Output the (x, y) coordinate of the center of the cell containing the given text.  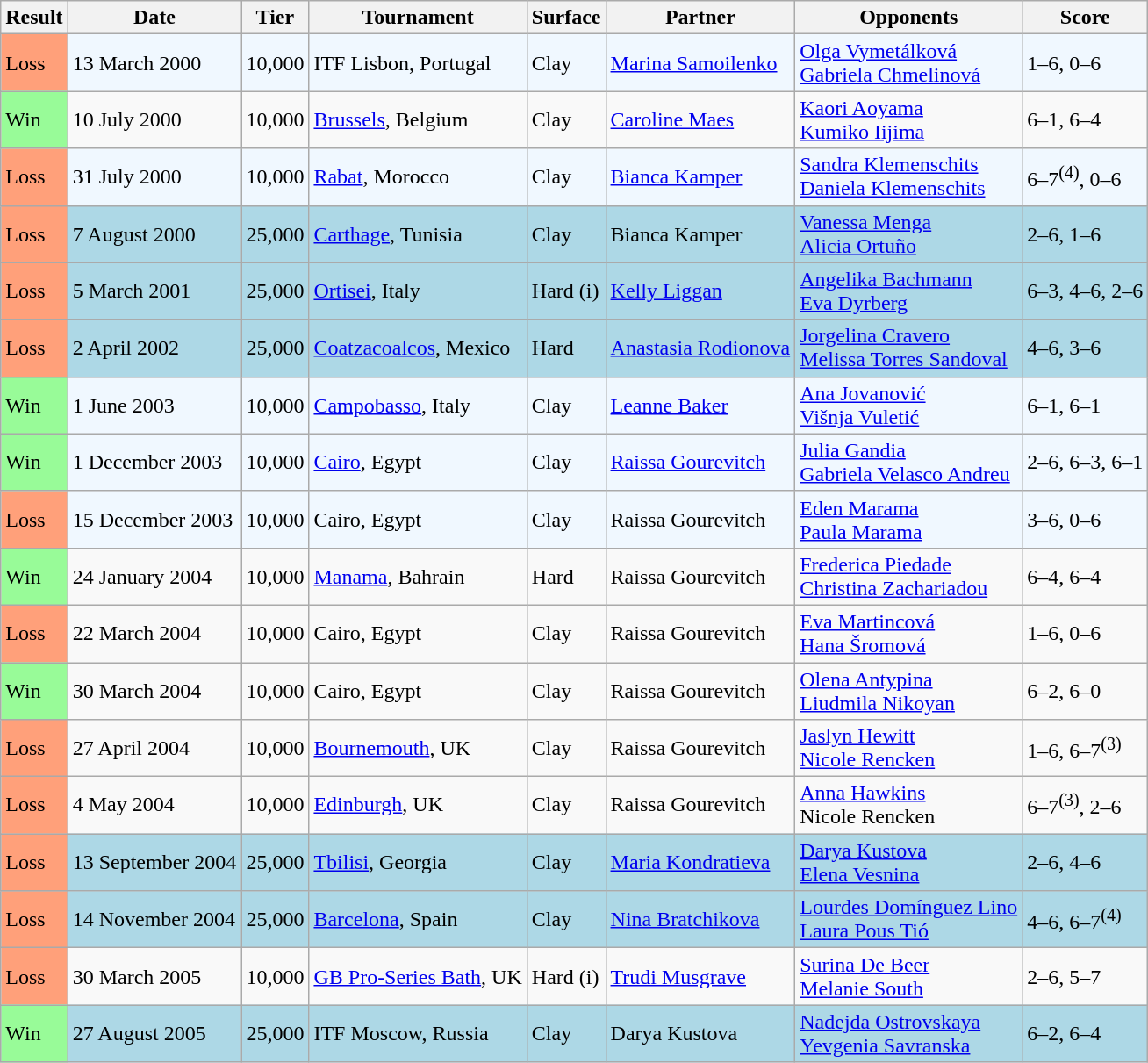
Frederica Piedade Christina Zachariadou (909, 576)
Opponents (909, 18)
Tbilisi, Georgia (418, 862)
2–6, 5–7 (1085, 976)
2 April 2002 (154, 348)
Anastasia Rodionova (700, 348)
Olga Vymetálková Gabriela Chmelinová (909, 63)
Lourdes Domínguez Lino Laura Pous Tió (909, 920)
Eden Marama Paula Marama (909, 520)
30 March 2005 (154, 976)
GB Pro-Series Bath, UK (418, 976)
Edinburgh, UK (418, 806)
6–1, 6–4 (1085, 119)
2–6, 6–3, 6–1 (1085, 462)
4–6, 3–6 (1085, 348)
Marina Samoilenko (700, 63)
Nina Bratchikova (700, 920)
Result (34, 18)
Rabat, Morocco (418, 177)
4–6, 6–7(4) (1085, 920)
Surina De Beer Melanie South (909, 976)
15 December 2003 (154, 520)
ITF Lisbon, Portugal (418, 63)
27 August 2005 (154, 1034)
Julia Gandia Gabriela Velasco Andreu (909, 462)
14 November 2004 (154, 920)
Trudi Musgrave (700, 976)
Vanessa Menga Alicia Ortuño (909, 233)
Jaslyn Hewitt Nicole Rencken (909, 748)
Darya Kustova (700, 1034)
6–2, 6–0 (1085, 690)
Olena Antypina Liudmila Nikoyan (909, 690)
Tournament (418, 18)
Tier (276, 18)
6–1, 6–1 (1085, 406)
1 June 2003 (154, 406)
7 August 2000 (154, 233)
3–6, 0–6 (1085, 520)
Coatzacoalcos, Mexico (418, 348)
Maria Kondratieva (700, 862)
6–7(4), 0–6 (1085, 177)
Darya Kustova Elena Vesnina (909, 862)
1 December 2003 (154, 462)
24 January 2004 (154, 576)
Bournemouth, UK (418, 748)
Jorgelina Cravero Melissa Torres Sandoval (909, 348)
2–6, 1–6 (1085, 233)
6–7(3), 2–6 (1085, 806)
Surface (566, 18)
Kelly Liggan (700, 291)
Brussels, Belgium (418, 119)
Manama, Bahrain (418, 576)
Ortisei, Italy (418, 291)
Sandra Klemenschits Daniela Klemenschits (909, 177)
Leanne Baker (700, 406)
Nadejda Ostrovskaya Yevgenia Savranska (909, 1034)
6–3, 4–6, 2–6 (1085, 291)
Eva Martincová Hana Šromová (909, 634)
5 March 2001 (154, 291)
Ana Jovanović Višnja Vuletić (909, 406)
10 July 2000 (154, 119)
2–6, 4–6 (1085, 862)
ITF Moscow, Russia (418, 1034)
Partner (700, 18)
Date (154, 18)
Score (1085, 18)
Caroline Maes (700, 119)
22 March 2004 (154, 634)
6–2, 6–4 (1085, 1034)
13 September 2004 (154, 862)
Angelika Bachmann Eva Dyrberg (909, 291)
Campobasso, Italy (418, 406)
30 March 2004 (154, 690)
13 March 2000 (154, 63)
1–6, 6–7(3) (1085, 748)
Kaori Aoyama Kumiko Iijima (909, 119)
Carthage, Tunisia (418, 233)
6–4, 6–4 (1085, 576)
Anna Hawkins Nicole Rencken (909, 806)
Barcelona, Spain (418, 920)
31 July 2000 (154, 177)
4 May 2004 (154, 806)
27 April 2004 (154, 748)
